Capture the cell that displays the provided text and extract its (X, Y) central coordinate. 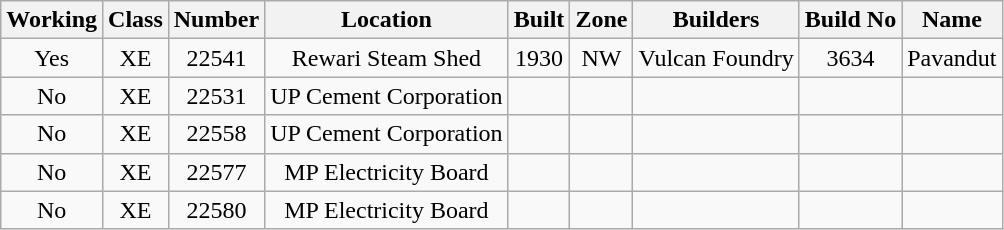
Builders (716, 20)
Working (52, 20)
Build No (850, 20)
NW (602, 58)
22580 (216, 210)
22531 (216, 96)
Zone (602, 20)
Location (386, 20)
Name (952, 20)
Built (539, 20)
Class (136, 20)
3634 (850, 58)
22577 (216, 172)
22541 (216, 58)
Number (216, 20)
Vulcan Foundry (716, 58)
1930 (539, 58)
Pavandut (952, 58)
22558 (216, 134)
Rewari Steam Shed (386, 58)
Yes (52, 58)
